Determine the [X, Y] coordinate at the center of the cell enclosing the given text.  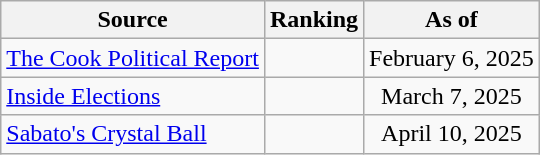
As of [452, 20]
Inside Elections [133, 96]
March 7, 2025 [452, 96]
The Cook Political Report [133, 58]
Source [133, 20]
Ranking [314, 20]
April 10, 2025 [452, 134]
Sabato's Crystal Ball [133, 134]
February 6, 2025 [452, 58]
